Pinpoint the cell where the given text exists, returning its [x, y] midpoint coordinate. 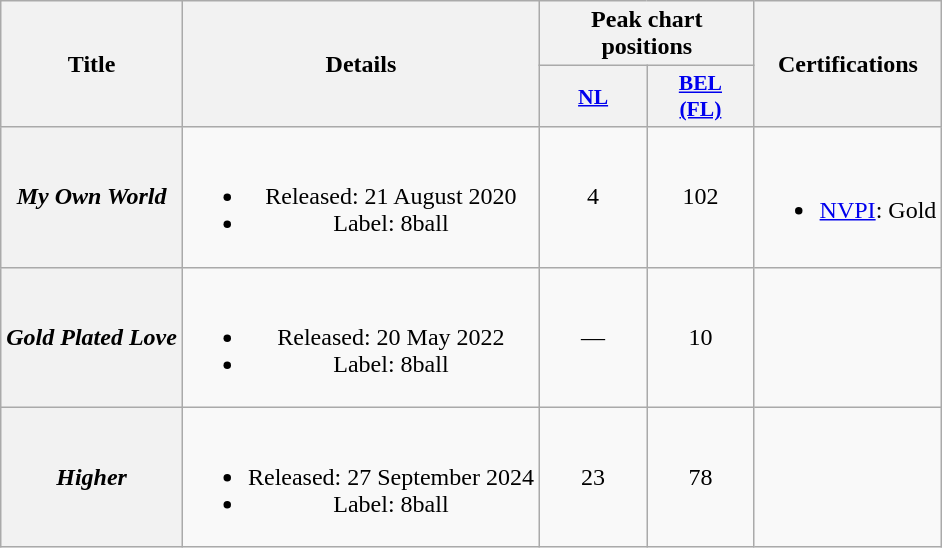
Title [92, 64]
Released: 20 May 2022Label: 8ball [360, 337]
Higher [92, 477]
NVPI: Gold [848, 197]
23 [592, 477]
NL [592, 96]
Released: 21 August 2020Label: 8ball [360, 197]
Released: 27 September 2024Label: 8ball [360, 477]
— [592, 337]
BEL(FL) [700, 96]
10 [700, 337]
Peak chart positions [646, 34]
My Own World [92, 197]
4 [592, 197]
78 [700, 477]
Gold Plated Love [92, 337]
Details [360, 64]
102 [700, 197]
Certifications [848, 64]
